Extract the [x, y] coordinate from the center of the cell holding the provided text.  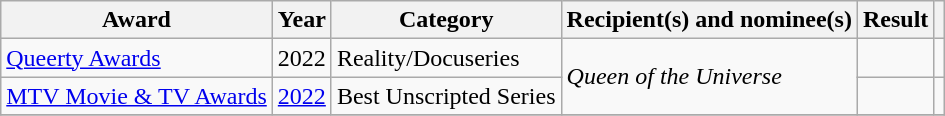
Year [302, 20]
Reality/Docuseries [446, 58]
Recipient(s) and nominee(s) [709, 20]
Queen of the Universe [709, 77]
Result [895, 20]
Category [446, 20]
Award [137, 20]
MTV Movie & TV Awards [137, 96]
Best Unscripted Series [446, 96]
Queerty Awards [137, 58]
